Output the (x, y) coordinate of the center of the cell containing the given text.  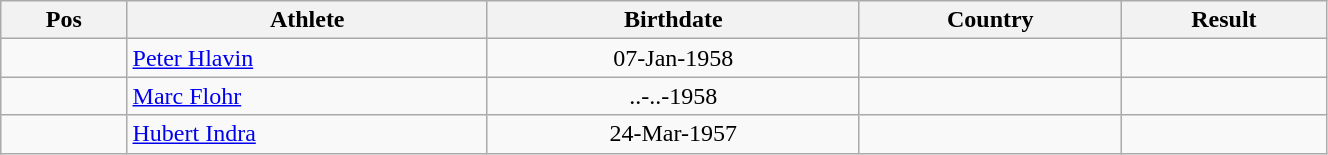
Country (990, 20)
Result (1224, 20)
Hubert Indra (307, 134)
Birthdate (673, 20)
24-Mar-1957 (673, 134)
Marc Flohr (307, 96)
Peter Hlavin (307, 58)
07-Jan-1958 (673, 58)
..-..-1958 (673, 96)
Athlete (307, 20)
Pos (64, 20)
